Detect which cell encompasses the target text, then output its (X, Y) center coordinate. 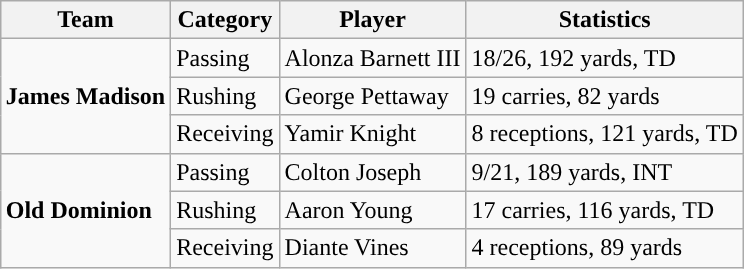
Old Dominion (85, 210)
Statistics (604, 20)
Diante Vines (372, 248)
George Pettaway (372, 96)
8 receptions, 121 yards, TD (604, 134)
Alonza Barnett III (372, 58)
Aaron Young (372, 210)
Yamir Knight (372, 134)
Category (225, 20)
18/26, 192 yards, TD (604, 58)
Player (372, 20)
Colton Joseph (372, 172)
James Madison (85, 96)
Team (85, 20)
9/21, 189 yards, INT (604, 172)
4 receptions, 89 yards (604, 248)
19 carries, 82 yards (604, 96)
17 carries, 116 yards, TD (604, 210)
